Search for the cell housing the specified text and yield its [x, y] center coordinate. 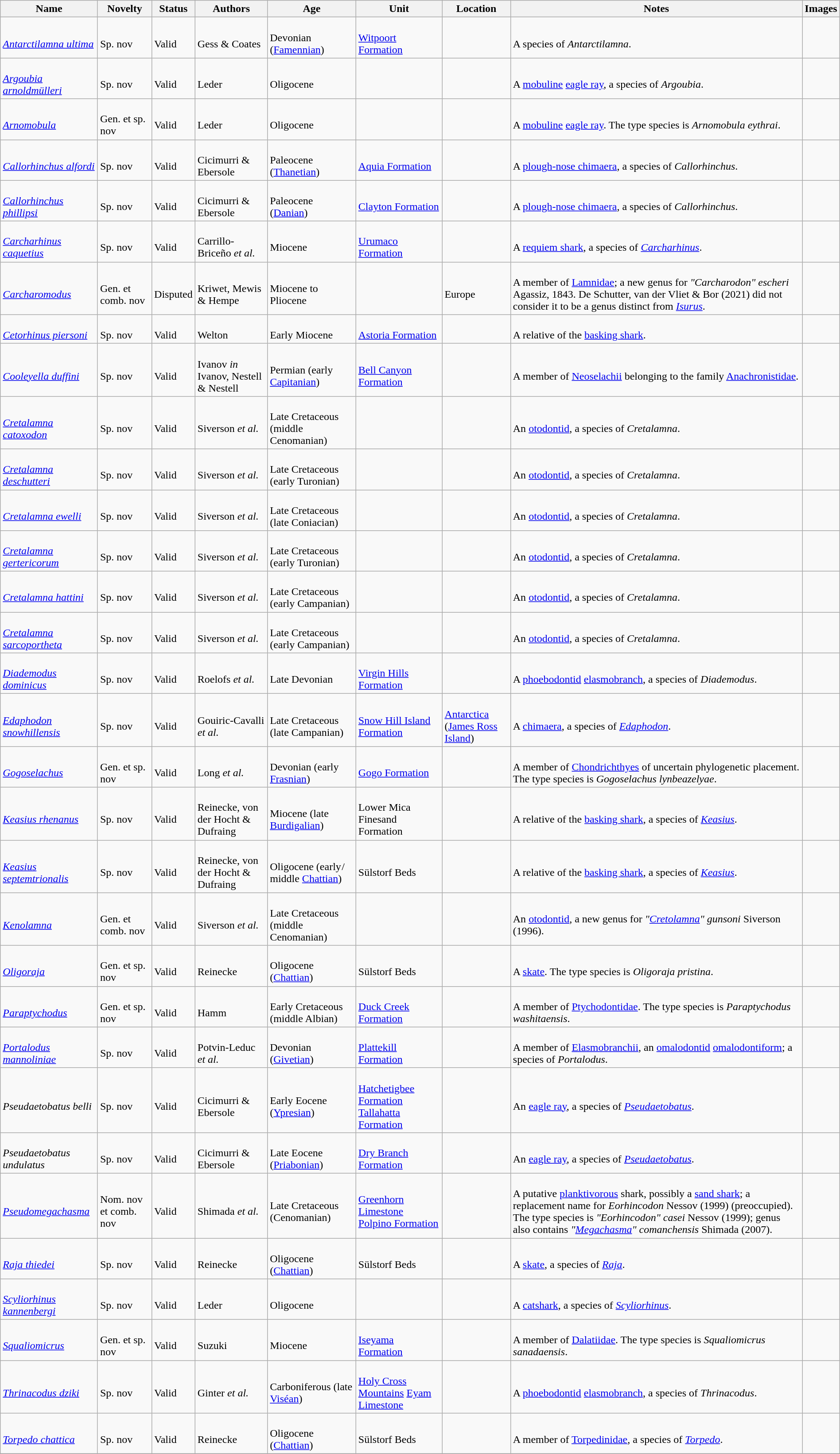
Pseudaetobatus belli [49, 1100]
Oligocene (early / middle Chattian) [312, 867]
Torpedo chattica [49, 1434]
Disputed [174, 288]
Devonian (Famennian) [312, 38]
Notes [657, 9]
Location [476, 9]
Oligoraja [49, 966]
Miocene (late Burdigalian) [312, 813]
Squaliomicrus [49, 1340]
Pseudaetobatus undulatus [49, 1153]
Welton [231, 329]
Keasius rhenanus [49, 813]
Gogoselachus [49, 767]
Iseyama Formation [399, 1340]
Roelofs et al. [231, 673]
A member of Torpedinidae, a species of Torpedo. [657, 1434]
Paraptychodus [49, 1007]
A skate, a species of Raja. [657, 1258]
Ivanov in Ivanov, Nestell & Nestell [231, 369]
Urumaco Formation [399, 241]
Astoria Formation [399, 329]
Snow Hill Island Formation [399, 720]
Age [312, 9]
Hatchetigbee Formation Tallahatta Formation [399, 1100]
Dry Branch Formation [399, 1153]
Carcharhinus caquetius [49, 241]
Arnomobula [49, 119]
Antarctilamna ultima [49, 38]
Long et al. [231, 767]
Devonian (early Frasnian) [312, 767]
Early Miocene [312, 329]
Unit [399, 9]
Late Eocene (Priabonian) [312, 1153]
Gess & Coates [231, 38]
Cretalamna sarcoportheta [49, 633]
A mobuline eagle ray, a species of Argoubia. [657, 78]
Early Eocene (Ypresian) [312, 1100]
A member of Elasmobranchii, an omalodontid omalodontiform; a species of Portalodus. [657, 1047]
Portalodus mannoliniae [49, 1047]
Cretalamna catoxodon [49, 423]
Carcharomodus [49, 288]
Callorhinchus alfordi [49, 160]
Europe [476, 288]
Duck Creek Formation [399, 1007]
A skate. The type species is Oligoraja pristina. [657, 966]
A member of Ptychodontidae. The type species is Paraptychodus washitaensis. [657, 1007]
Late Devonian [312, 673]
Permian (early Capitanian) [312, 369]
A chimaera, a species of Edaphodon. [657, 720]
Cetorhinus piersoni [49, 329]
Late Cretaceous (Cenomanian) [312, 1205]
Authors [231, 9]
Thrinacodus dziki [49, 1387]
Plattekill Formation [399, 1047]
Suzuki [231, 1340]
Paleocene (Thanetian) [312, 160]
Kriwet, Mewis & Hempe [231, 288]
Witpoort Formation [399, 38]
A relative of the basking shark. [657, 329]
A phoebodontid elasmobranch, a species of Diademodus. [657, 673]
Raja thiedei [49, 1258]
Miocene to Pliocene [312, 288]
Carrillo-Briceño et al. [231, 241]
Virgin Hills Formation [399, 673]
Keasius septemtrionalis [49, 867]
An otodontid, a new genus for "Cretolamna" gunsoni Siverson (1996). [657, 919]
A member of Neoselachii belonging to the family Anachronistidae. [657, 369]
Kenolamna [49, 919]
Shimada et al. [231, 1205]
A species of Antarctilamna. [657, 38]
A member of Chondrichthyes of uncertain phylogenetic placement. The type species is Gogoselachus lynbeazelyae. [657, 767]
Callorhinchus phillipsi [49, 201]
Pseudomegachasma [49, 1205]
Ginter et al. [231, 1387]
A catshark, a species of Scyliorhinus. [657, 1299]
Cretalamna deschutteri [49, 469]
Hamm [231, 1007]
Lower Mica Finesand Formation [399, 813]
Bell Canyon Formation [399, 369]
Aquia Formation [399, 160]
Cretalamna ewelli [49, 510]
Holy Cross Mountains Eyam Limestone [399, 1387]
Late Cretaceous (late Coniacian) [312, 510]
A phoebodontid elasmobranch, a species of Thrinacodus. [657, 1387]
Late Cretaceous (late Campanian) [312, 720]
Scyliorhinus kannenbergi [49, 1299]
Potvin-Leduc et al. [231, 1047]
Images [821, 9]
Greenhorn Limestone Polpino Formation [399, 1205]
Antarctica (James Ross Island) [476, 720]
Clayton Formation [399, 201]
Status [174, 9]
Nom. nov et comb. nov [124, 1205]
Cretalamna gertericorum [49, 551]
Cooleyella duffini [49, 369]
Early Cretaceous (middle Albian) [312, 1007]
A mobuline eagle ray. The type species is Arnomobula eythrai. [657, 119]
Paleocene (Danian) [312, 201]
Gouiric-Cavalli et al. [231, 720]
A member of Dalatiidae. The type species is Squaliomicrus sanadaensis. [657, 1340]
Gogo Formation [399, 767]
Edaphodon snowhillensis [49, 720]
Carboniferous (late Viséan) [312, 1387]
Diademodus dominicus [49, 673]
Devonian (Givetian) [312, 1047]
Name [49, 9]
A requiem shark, a species of Carcharhinus. [657, 241]
Cretalamna hattini [49, 592]
Novelty [124, 9]
Argoubia arnoldmülleri [49, 78]
